Output the [X, Y] coordinate of the center of the cell containing the given text.  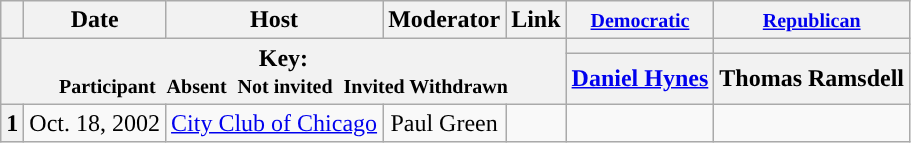
Oct. 18, 2002 [95, 123]
1 [12, 123]
Democratic [640, 20]
Moderator [444, 20]
Paul Green [444, 123]
Republican [812, 20]
Daniel Hynes [640, 78]
Thomas Ramsdell [812, 78]
Key: Participant Absent Not invited Invited Withdrawn [284, 72]
Host [274, 20]
City Club of Chicago [274, 123]
Date [95, 20]
Link [536, 20]
